Extract the (X, Y) coordinate from the center of the cell holding the provided text.  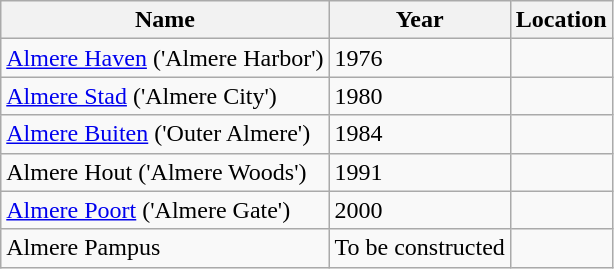
Almere Hout ('Almere Woods') (165, 172)
To be constructed (420, 248)
Year (420, 20)
Name (165, 20)
Location (561, 20)
Almere Pampus (165, 248)
Almere Buiten ('Outer Almere') (165, 134)
Almere Poort ('Almere Gate') (165, 210)
1984 (420, 134)
1976 (420, 58)
Almere Stad ('Almere City') (165, 96)
Almere Haven ('Almere Harbor') (165, 58)
2000 (420, 210)
1991 (420, 172)
1980 (420, 96)
